Identify which cell holds the provided text, then report its [X, Y] central coordinate. 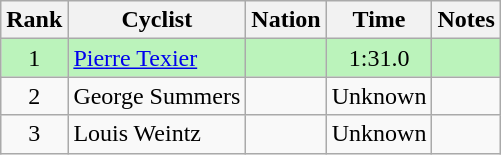
1 [34, 58]
Pierre Texier [157, 58]
3 [34, 134]
Time [379, 20]
2 [34, 96]
Cyclist [157, 20]
Nation [286, 20]
Rank [34, 20]
Notes [466, 20]
1:31.0 [379, 58]
Louis Weintz [157, 134]
George Summers [157, 96]
